Return the (X, Y) coordinate for the center point of the cell that contains the specified text.  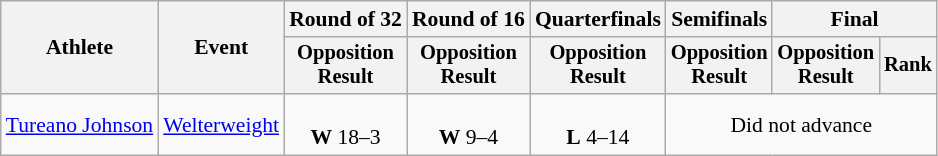
Welterweight (221, 124)
Did not advance (802, 124)
Quarterfinals (598, 19)
Event (221, 48)
Round of 16 (468, 19)
W 18–3 (346, 124)
Final (854, 19)
Athlete (80, 48)
Tureano Johnson (80, 124)
W 9–4 (468, 124)
L 4–14 (598, 124)
Round of 32 (346, 19)
Semifinals (720, 19)
Rank (908, 66)
